Return the (X, Y) coordinate for the center point of the cell that contains the specified text.  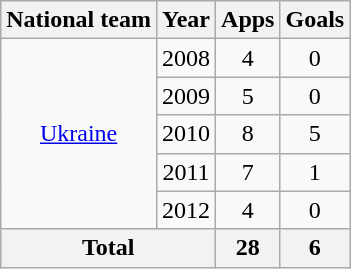
2010 (186, 134)
28 (248, 248)
2012 (186, 210)
Apps (248, 20)
National team (79, 20)
Goals (315, 20)
8 (248, 134)
2011 (186, 172)
Year (186, 20)
2008 (186, 58)
7 (248, 172)
2009 (186, 96)
1 (315, 172)
Ukraine (79, 134)
6 (315, 248)
Total (108, 248)
